Identify which cell holds the provided text, then report its (X, Y) central coordinate. 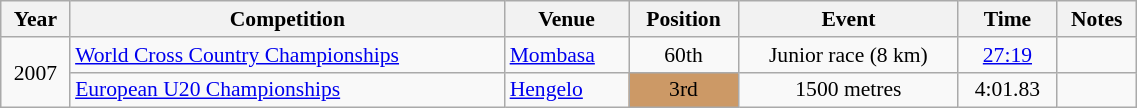
27:19 (1007, 55)
Mombasa (567, 55)
60th (684, 55)
Position (684, 19)
World Cross Country Championships (288, 55)
Year (36, 19)
Event (848, 19)
Competition (288, 19)
Hengelo (567, 90)
Junior race (8 km) (848, 55)
European U20 Championships (288, 90)
4:01.83 (1007, 90)
Notes (1097, 19)
3rd (684, 90)
Venue (567, 19)
Time (1007, 19)
2007 (36, 72)
1500 metres (848, 90)
